Capture the cell that displays the provided text and extract its [X, Y] central coordinate. 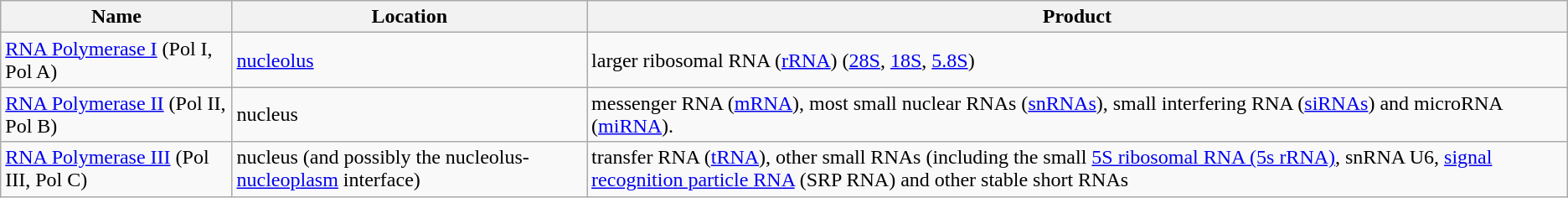
Product [1077, 17]
larger ribosomal RNA (rRNA) (28S, 18S, 5.8S) [1077, 60]
nucleus (and possibly the nucleolus-nucleoplasm interface) [410, 169]
nucleus [410, 114]
nucleolus [410, 60]
RNA Polymerase III (Pol III, Pol C) [116, 169]
RNA Polymerase I (Pol I, Pol A) [116, 60]
RNA Polymerase II (Pol II, Pol B) [116, 114]
Name [116, 17]
Location [410, 17]
messenger RNA (mRNA), most small nuclear RNAs (snRNAs), small interfering RNA (siRNAs) and microRNA (miRNA). [1077, 114]
